Return (X, Y) of the center of cell containing provided text 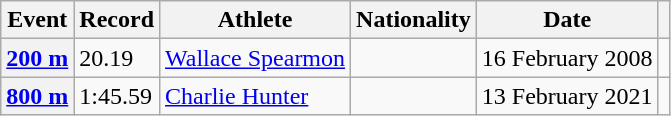
Charlie Hunter (256, 96)
Date (567, 20)
13 February 2021 (567, 96)
Record (117, 20)
Nationality (414, 20)
Athlete (256, 20)
Wallace Spearmon (256, 58)
1:45.59 (117, 96)
Event (38, 20)
16 February 2008 (567, 58)
20.19 (117, 58)
800 m (38, 96)
200 m (38, 58)
